For the text-containing cell, return its midpoint in (X, Y) coordinate format. 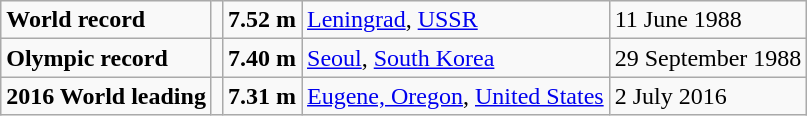
Seoul, South Korea (456, 58)
World record (106, 20)
7.40 m (262, 58)
2 July 2016 (708, 96)
7.52 m (262, 20)
Eugene, Oregon, United States (456, 96)
7.31 m (262, 96)
2016 World leading (106, 96)
11 June 1988 (708, 20)
Olympic record (106, 58)
Leningrad, USSR (456, 20)
29 September 1988 (708, 58)
